From the cell containing the given text, extract its center point as (X, Y) coordinate. 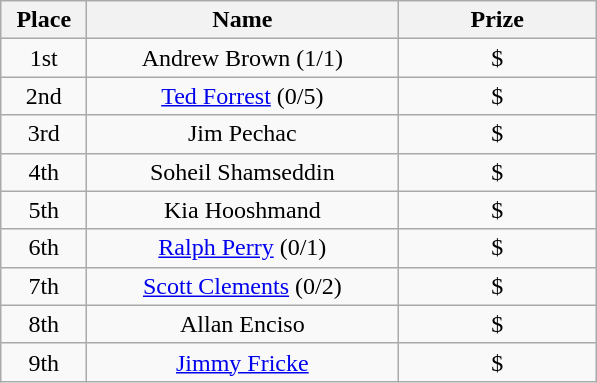
1st (44, 58)
7th (44, 286)
8th (44, 324)
Ralph Perry (0/1) (242, 248)
Place (44, 20)
Soheil Shamseddin (242, 172)
Allan Enciso (242, 324)
Name (242, 20)
2nd (44, 96)
5th (44, 210)
Andrew Brown (1/1) (242, 58)
Ted Forrest (0/5) (242, 96)
4th (44, 172)
9th (44, 362)
Jimmy Fricke (242, 362)
Kia Hooshmand (242, 210)
Scott Clements (0/2) (242, 286)
Jim Pechac (242, 134)
Prize (498, 20)
6th (44, 248)
3rd (44, 134)
